Return the (X, Y) coordinate for the center point of the cell that contains the specified text.  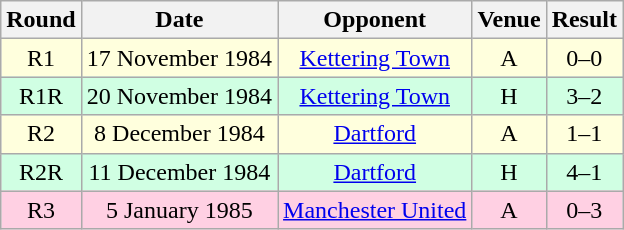
Opponent (375, 20)
Round (41, 20)
R3 (41, 210)
4–1 (584, 172)
R2R (41, 172)
R1 (41, 58)
20 November 1984 (179, 96)
8 December 1984 (179, 134)
R1R (41, 96)
17 November 1984 (179, 58)
Result (584, 20)
Manchester United (375, 210)
Venue (509, 20)
0–3 (584, 210)
11 December 1984 (179, 172)
R2 (41, 134)
0–0 (584, 58)
3–2 (584, 96)
5 January 1985 (179, 210)
Date (179, 20)
1–1 (584, 134)
